Pinpoint the cell where the given text exists, returning its [x, y] midpoint coordinate. 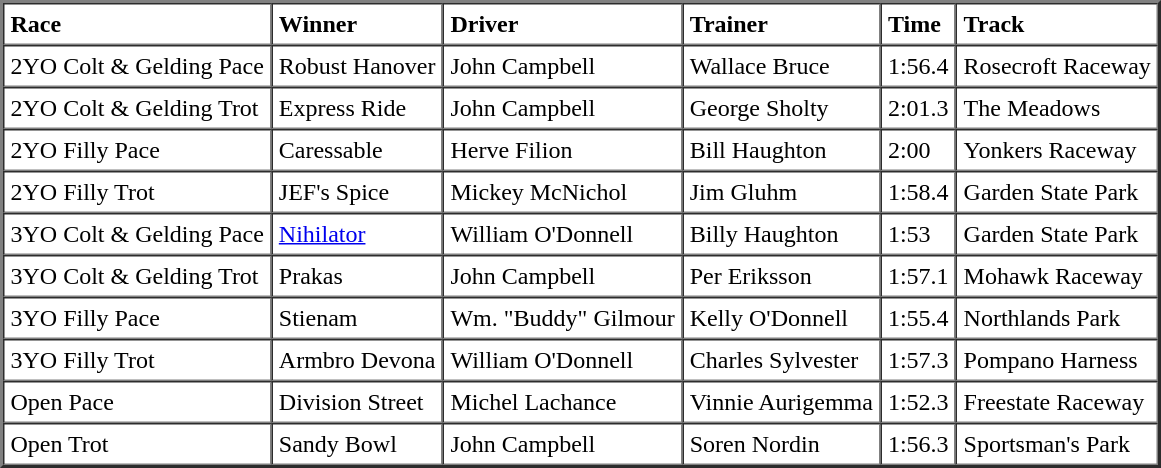
Wm. "Buddy" Gilmour [562, 318]
Yonkers Raceway [1057, 150]
Kelly O'Donnell [781, 318]
Trainer [781, 24]
Soren Nordin [781, 444]
1:58.4 [918, 192]
Winner [357, 24]
Michel Lachance [562, 402]
1:57.3 [918, 360]
Mickey McNichol [562, 192]
Caressable [357, 150]
2:01.3 [918, 108]
Prakas [357, 276]
Open Trot [137, 444]
Stienam [357, 318]
Pompano Harness [1057, 360]
Northlands Park [1057, 318]
Bill Haughton [781, 150]
3YO Colt & Gelding Pace [137, 234]
1:56.3 [918, 444]
Per Eriksson [781, 276]
1:56.4 [918, 66]
Herve Filion [562, 150]
Driver [562, 24]
Vinnie Aurigemma [781, 402]
Time [918, 24]
Sandy Bowl [357, 444]
Freestate Raceway [1057, 402]
Mohawk Raceway [1057, 276]
1:55.4 [918, 318]
3YO Filly Pace [137, 318]
Rosecroft Raceway [1057, 66]
2YO Colt & Gelding Pace [137, 66]
Jim Gluhm [781, 192]
Sportsman's Park [1057, 444]
Open Pace [137, 402]
1:52.3 [918, 402]
George Sholty [781, 108]
3YO Filly Trot [137, 360]
Armbro Devona [357, 360]
Nihilator [357, 234]
Wallace Bruce [781, 66]
2YO Filly Pace [137, 150]
1:53 [918, 234]
2YO Filly Trot [137, 192]
1:57.1 [918, 276]
Robust Hanover [357, 66]
2YO Colt & Gelding Trot [137, 108]
Billy Haughton [781, 234]
Charles Sylvester [781, 360]
Race [137, 24]
Division Street [357, 402]
3YO Colt & Gelding Trot [137, 276]
The Meadows [1057, 108]
JEF's Spice [357, 192]
Track [1057, 24]
2:00 [918, 150]
Express Ride [357, 108]
